For the text-containing cell, return its midpoint in (x, y) coordinate format. 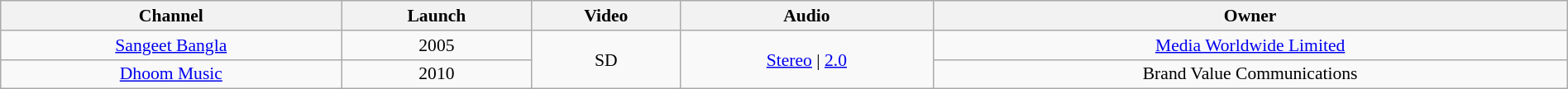
Brand Value Communications (1250, 74)
2010 (437, 74)
2005 (437, 45)
Launch (437, 16)
Channel (171, 16)
SD (606, 59)
Sangeet Bangla (171, 45)
Owner (1250, 16)
Dhoom Music (171, 74)
Stereo | 2.0 (807, 59)
Video (606, 16)
Media Worldwide Limited (1250, 45)
Audio (807, 16)
